Determine the [X, Y] coordinate at the center of the cell enclosing the given text.  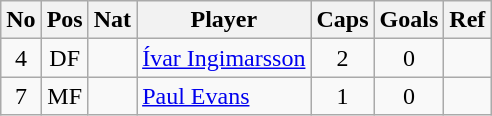
Pos [64, 20]
MF [64, 96]
1 [342, 96]
2 [342, 58]
Nat [112, 20]
Player [224, 20]
Paul Evans [224, 96]
4 [21, 58]
Caps [342, 20]
DF [64, 58]
Ref [468, 20]
Ívar Ingimarsson [224, 58]
No [21, 20]
7 [21, 96]
Goals [409, 20]
